Capture the cell that displays the provided text and extract its [X, Y] central coordinate. 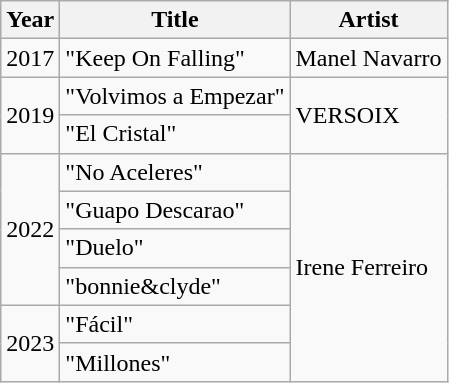
"bonnie&clyde" [175, 286]
2023 [30, 343]
2017 [30, 58]
"No Aceleres" [175, 172]
"El Cristal" [175, 134]
VERSOIX [368, 115]
Irene Ferreiro [368, 267]
"Guapo Descarao" [175, 210]
"Keep On Falling" [175, 58]
2019 [30, 115]
"Volvimos a Empezar" [175, 96]
Title [175, 20]
Year [30, 20]
2022 [30, 229]
Artist [368, 20]
"Duelo" [175, 248]
"Millones" [175, 362]
"Fácil" [175, 324]
Manel Navarro [368, 58]
